Detect which cell encompasses the target text, then output its [x, y] center coordinate. 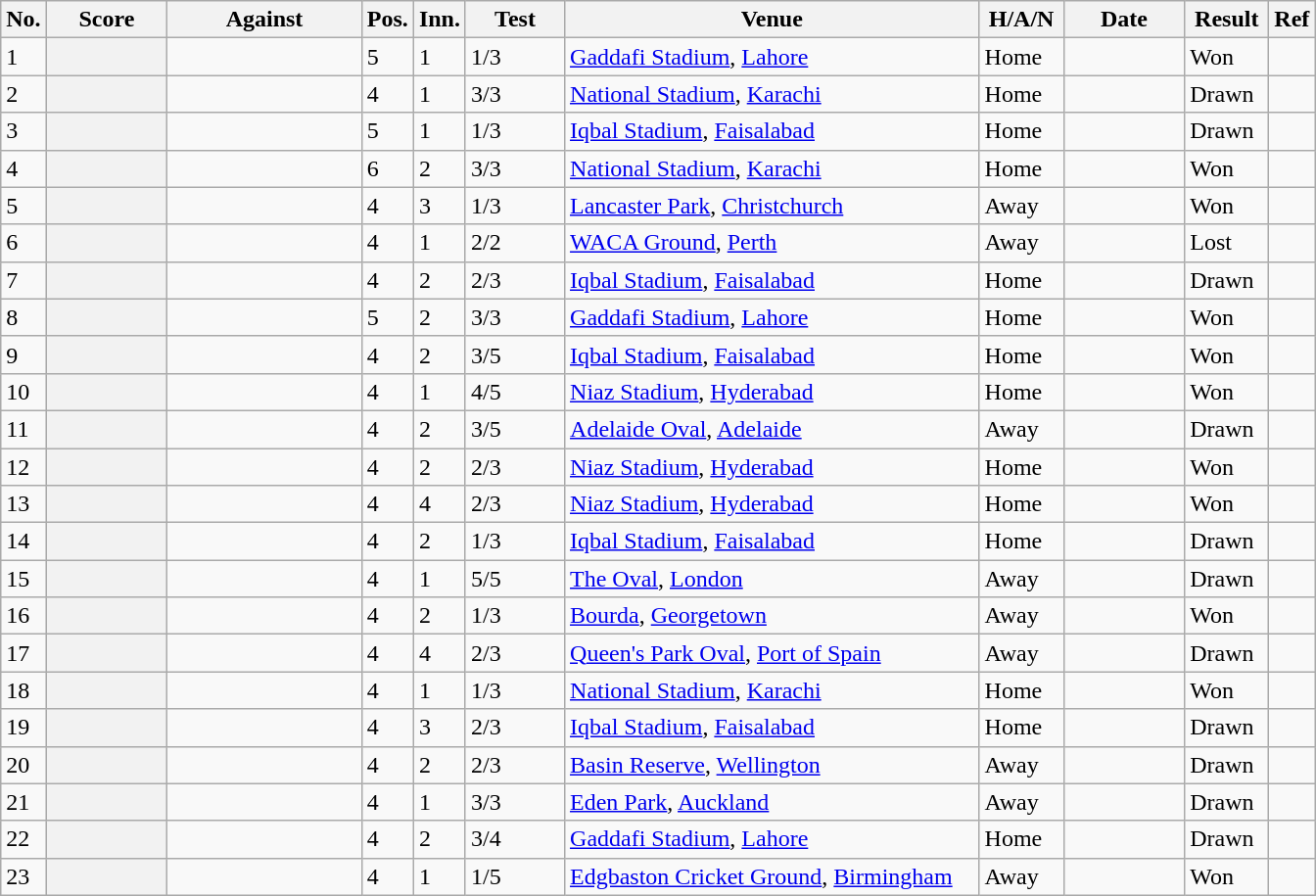
13 [23, 504]
2/2 [515, 243]
Against [264, 20]
Lancaster Park, Christchurch [773, 206]
19 [23, 728]
12 [23, 467]
17 [23, 653]
WACA Ground, Perth [773, 243]
14 [23, 542]
16 [23, 616]
Venue [773, 20]
Date [1124, 20]
3/4 [515, 839]
11 [23, 429]
Edgbaston Cricket Ground, Birmingham [773, 876]
5/5 [515, 579]
H/A/N [1021, 20]
Score [107, 20]
Ref [1292, 20]
23 [23, 876]
20 [23, 765]
Basin Reserve, Wellington [773, 765]
Bourda, Georgetown [773, 616]
21 [23, 802]
18 [23, 690]
Queen's Park Oval, Port of Spain [773, 653]
10 [23, 392]
22 [23, 839]
Test [515, 20]
Eden Park, Auckland [773, 802]
Adelaide Oval, Adelaide [773, 429]
7 [23, 280]
9 [23, 354]
The Oval, London [773, 579]
Result [1227, 20]
8 [23, 317]
No. [23, 20]
Lost [1227, 243]
1/5 [515, 876]
15 [23, 579]
Pos. [388, 20]
Inn. [439, 20]
4/5 [515, 392]
